From the cell containing the given text, extract its center point as [X, Y] coordinate. 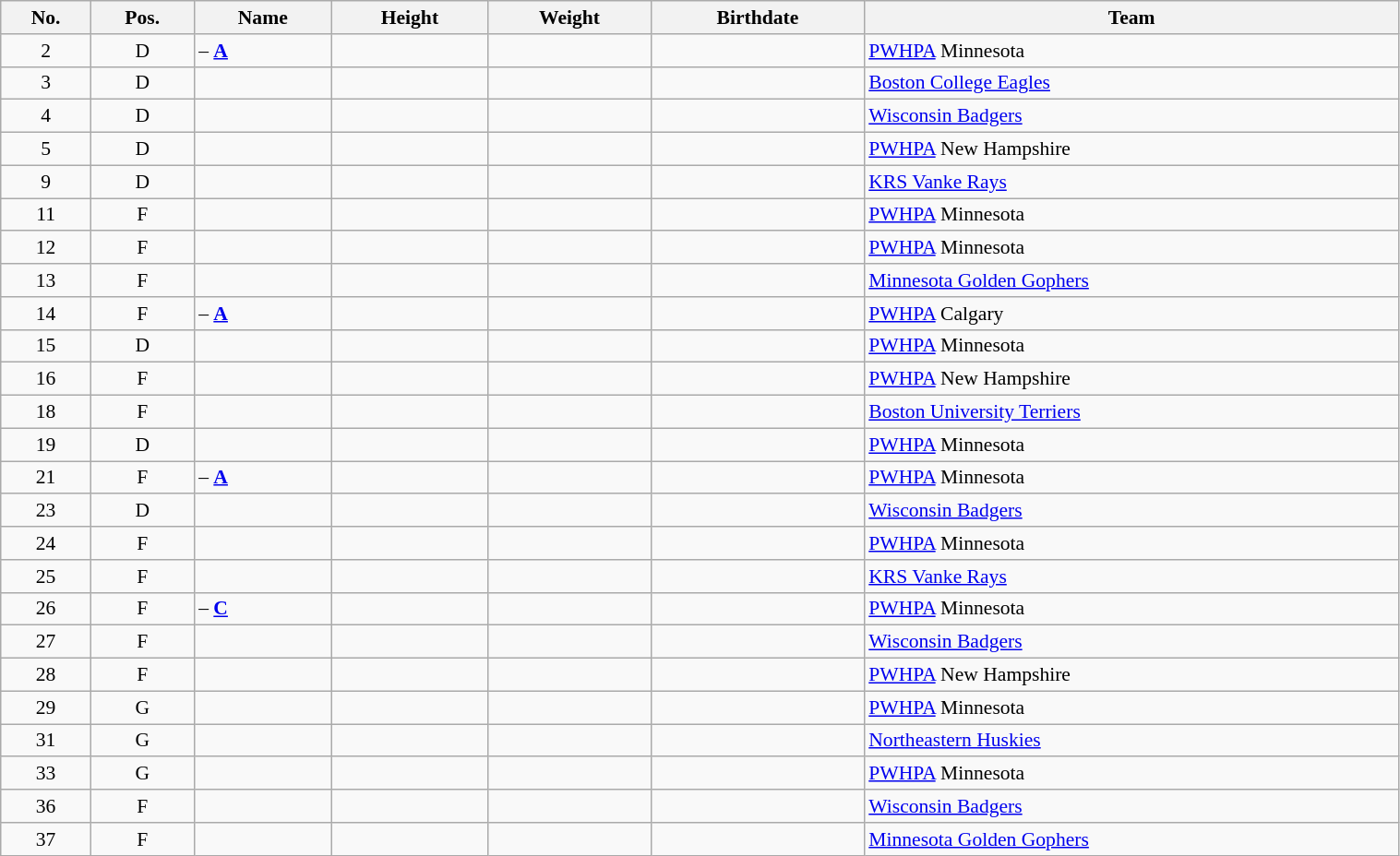
19 [46, 445]
Team [1131, 18]
24 [46, 543]
26 [46, 609]
Boston University Terriers [1131, 412]
23 [46, 511]
– C [262, 609]
Northeastern Huskies [1131, 741]
Weight [568, 18]
9 [46, 182]
PWHPA Calgary [1131, 314]
Name [262, 18]
11 [46, 215]
31 [46, 741]
14 [46, 314]
15 [46, 346]
21 [46, 478]
37 [46, 839]
2 [46, 51]
Pos. [142, 18]
5 [46, 149]
18 [46, 412]
3 [46, 83]
Height [410, 18]
29 [46, 707]
4 [46, 116]
Boston College Eagles [1131, 83]
25 [46, 577]
16 [46, 379]
28 [46, 675]
33 [46, 774]
Birthdate [758, 18]
13 [46, 280]
12 [46, 248]
27 [46, 642]
36 [46, 806]
No. [46, 18]
